For the text-containing cell, return its midpoint in (x, y) coordinate format. 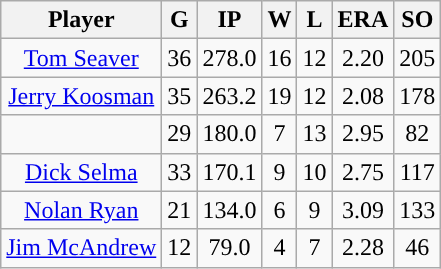
29 (180, 134)
Jerry Koosman (82, 96)
3.09 (363, 210)
W (280, 20)
19 (280, 96)
263.2 (230, 96)
33 (180, 172)
36 (180, 58)
Player (82, 20)
2.75 (363, 172)
13 (314, 134)
Nolan Ryan (82, 210)
180.0 (230, 134)
2.08 (363, 96)
117 (418, 172)
2.20 (363, 58)
IP (230, 20)
ERA (363, 20)
46 (418, 248)
35 (180, 96)
2.95 (363, 134)
Dick Selma (82, 172)
4 (280, 248)
2.28 (363, 248)
205 (418, 58)
82 (418, 134)
Jim McAndrew (82, 248)
10 (314, 172)
21 (180, 210)
16 (280, 58)
G (180, 20)
133 (418, 210)
Tom Seaver (82, 58)
178 (418, 96)
170.1 (230, 172)
SO (418, 20)
278.0 (230, 58)
6 (280, 210)
79.0 (230, 248)
134.0 (230, 210)
L (314, 20)
